Extract the (X, Y) coordinate from the center of the cell holding the provided text.  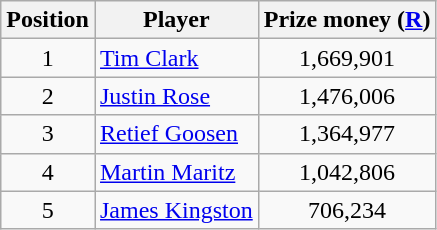
Retief Goosen (176, 134)
Justin Rose (176, 96)
1,669,901 (347, 58)
1,042,806 (347, 172)
Martin Maritz (176, 172)
Position (48, 20)
1,476,006 (347, 96)
1,364,977 (347, 134)
4 (48, 172)
James Kingston (176, 210)
Tim Clark (176, 58)
5 (48, 210)
2 (48, 96)
Prize money (R) (347, 20)
706,234 (347, 210)
1 (48, 58)
Player (176, 20)
3 (48, 134)
